Detect which cell encompasses the target text, then output its (X, Y) center coordinate. 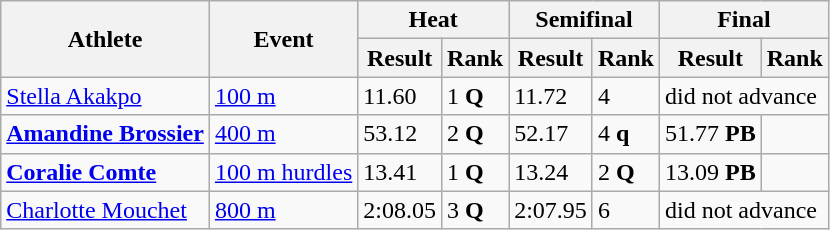
51.77 PB (710, 134)
100 m hurdles (283, 172)
4 q (626, 134)
13.24 (551, 172)
100 m (283, 96)
Event (283, 39)
Semifinal (584, 20)
800 m (283, 210)
6 (626, 210)
Stella Akakpo (106, 96)
Heat (434, 20)
11.60 (400, 96)
Athlete (106, 39)
4 (626, 96)
13.09 PB (710, 172)
Charlotte Mouchet (106, 210)
2:08.05 (400, 210)
2:07.95 (551, 210)
52.17 (551, 134)
53.12 (400, 134)
13.41 (400, 172)
Coralie Comte (106, 172)
Final (744, 20)
Amandine Brossier (106, 134)
11.72 (551, 96)
3 Q (476, 210)
400 m (283, 134)
